For the text-containing cell, return its midpoint in (x, y) coordinate format. 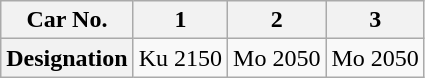
1 (180, 20)
3 (375, 20)
Car No. (67, 20)
Designation (67, 58)
Ku 2150 (180, 58)
2 (277, 20)
